Capture the cell that displays the provided text and extract its (x, y) central coordinate. 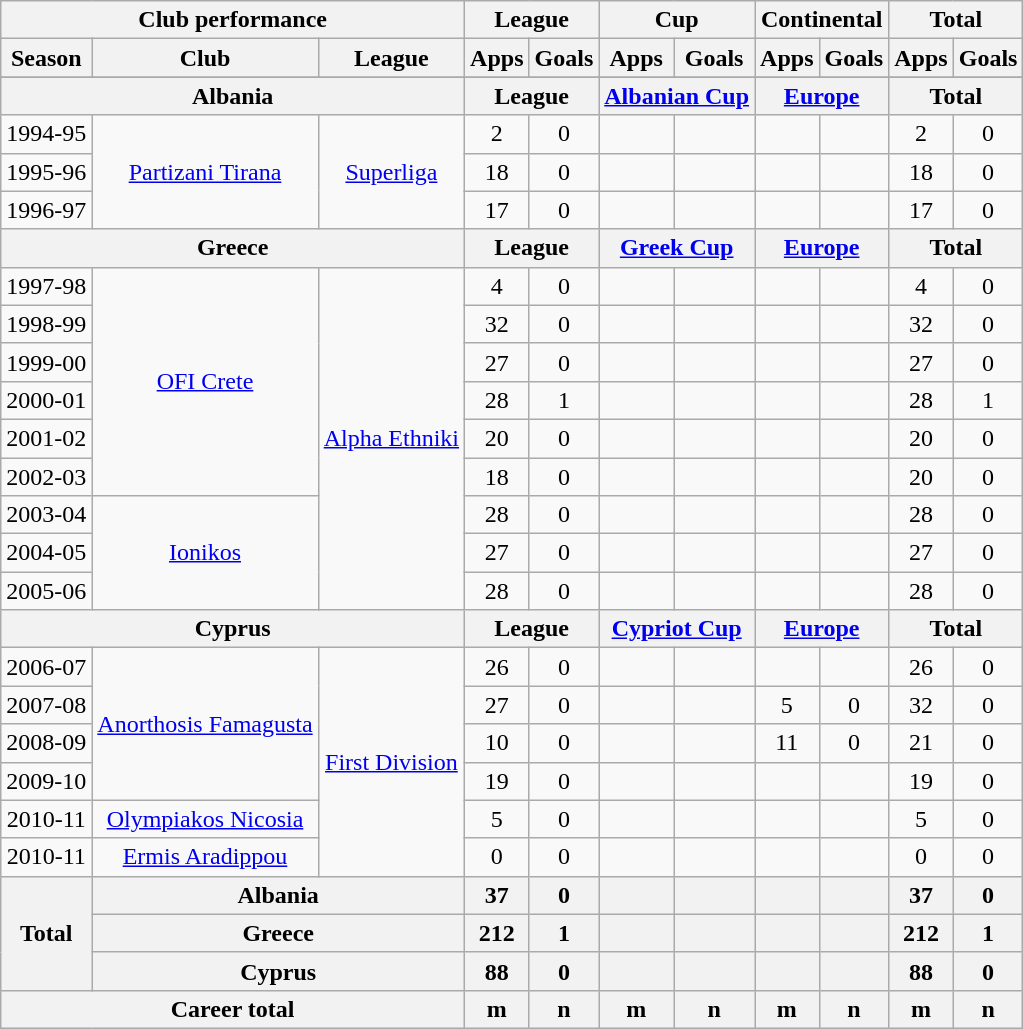
2006-07 (46, 667)
Club performance (233, 20)
2005-06 (46, 591)
2009-10 (46, 781)
Greek Cup (677, 248)
1994-95 (46, 134)
Superliga (391, 172)
2002-03 (46, 477)
1995-96 (46, 172)
Cup (677, 20)
Ermis Aradippou (205, 857)
1998-99 (46, 324)
OFI Crete (205, 381)
1997-98 (46, 286)
First Division (391, 762)
2007-08 (46, 705)
21 (921, 743)
Season (46, 58)
2008-09 (46, 743)
Club (205, 58)
2001-02 (46, 438)
Albanian Cup (677, 96)
Partizani Tirana (205, 172)
2000-01 (46, 400)
Career total (233, 1009)
Alpha Ethniki (391, 438)
11 (787, 743)
Ionikos (205, 553)
Continental (822, 20)
1999-00 (46, 362)
Anorthosis Famagusta (205, 724)
2003-04 (46, 515)
Cypriot Cup (677, 629)
10 (497, 743)
2004-05 (46, 553)
1996-97 (46, 210)
Olympiakos Nicosia (205, 819)
